Find where the given text appears and provide that cell's center as (x, y) coordinate. 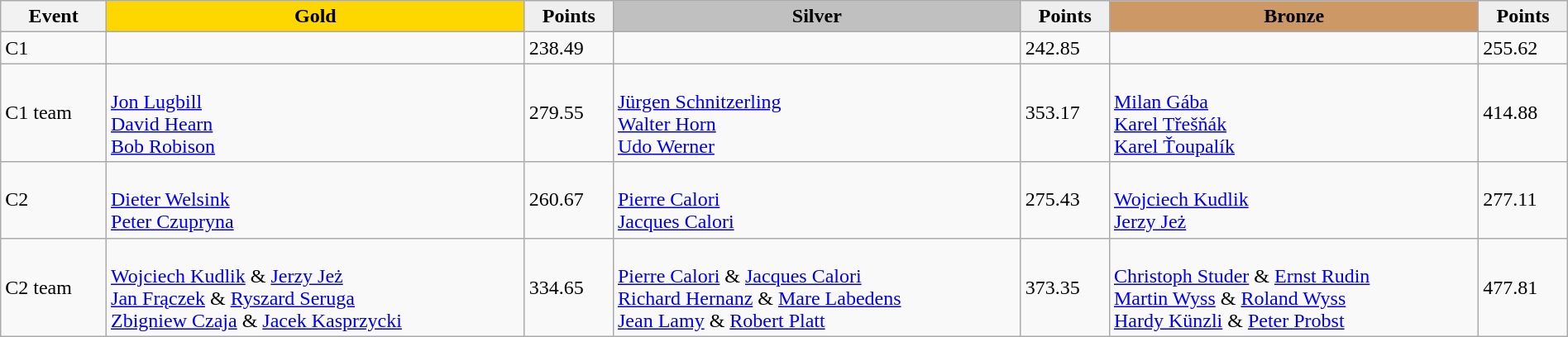
Wojciech KudlikJerzy Jeż (1293, 200)
Pierre Calori & Jacques CaloriRichard Hernanz & Mare LabedensJean Lamy & Robert Platt (817, 287)
260.67 (569, 200)
255.62 (1523, 48)
Jürgen SchnitzerlingWalter HornUdo Werner (817, 112)
Wojciech Kudlik & Jerzy JeżJan Frączek & Ryszard SerugaZbigniew Czaja & Jacek Kasprzycki (316, 287)
242.85 (1065, 48)
Pierre CaloriJacques Calori (817, 200)
C2 team (54, 287)
Jon LugbillDavid HearnBob Robison (316, 112)
Silver (817, 17)
238.49 (569, 48)
275.43 (1065, 200)
Milan GábaKarel TřešňákKarel Ťoupalík (1293, 112)
414.88 (1523, 112)
373.35 (1065, 287)
C1 (54, 48)
Bronze (1293, 17)
277.11 (1523, 200)
Gold (316, 17)
353.17 (1065, 112)
Christoph Studer & Ernst RudinMartin Wyss & Roland WyssHardy Künzli & Peter Probst (1293, 287)
Event (54, 17)
477.81 (1523, 287)
279.55 (569, 112)
334.65 (569, 287)
C2 (54, 200)
C1 team (54, 112)
Dieter WelsinkPeter Czupryna (316, 200)
